Find where the given text appears and provide that cell's center as [X, Y] coordinate. 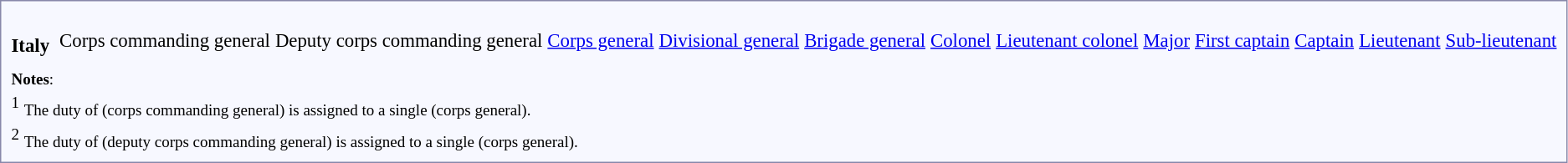
1 The duty of (corps commanding general) is assigned to a single (corps general). [405, 107]
Major [1166, 40]
2 The duty of (deputy corps commanding general) is assigned to a single (corps general). [405, 139]
Deputy corps commanding general [408, 40]
Italy [30, 33]
Corps commanding general [166, 40]
Colonel [961, 40]
Lieutenant colonel [1068, 40]
Notes: [405, 78]
Captain [1325, 40]
Brigade general [865, 40]
Lieutenant [1400, 40]
Sub-lieutenant [1501, 40]
Divisional general [730, 40]
Corps general [601, 40]
First captain [1243, 40]
